Return the [X, Y] coordinate for the center point of the cell that contains the specified text.  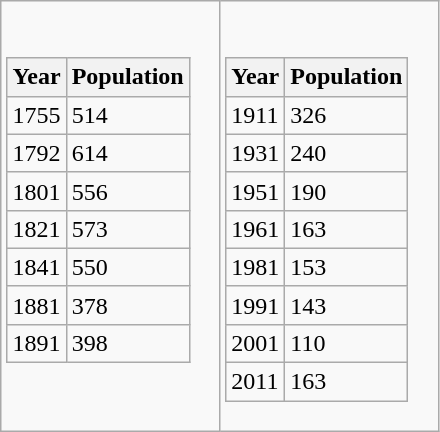
1891 [36, 343]
573 [128, 229]
153 [346, 267]
556 [128, 191]
550 [128, 267]
1911 [256, 115]
378 [128, 305]
1991 [256, 305]
514 [128, 115]
1981 [256, 267]
1881 [36, 305]
240 [346, 153]
398 [128, 343]
614 [128, 153]
1951 [256, 191]
326 [346, 115]
Year Population 1755 514 1792 614 1801 556 1821 573 1841 550 1881 378 1891 398 [110, 216]
1961 [256, 229]
143 [346, 305]
1801 [36, 191]
1755 [36, 115]
2011 [256, 382]
Year Population 1911 326 1931 240 1951 190 1961 163 1981 153 1991 143 2001 110 2011 163 [328, 216]
110 [346, 343]
2001 [256, 343]
1821 [36, 229]
1931 [256, 153]
190 [346, 191]
1841 [36, 267]
1792 [36, 153]
